Capture the cell that displays the provided text and extract its (X, Y) central coordinate. 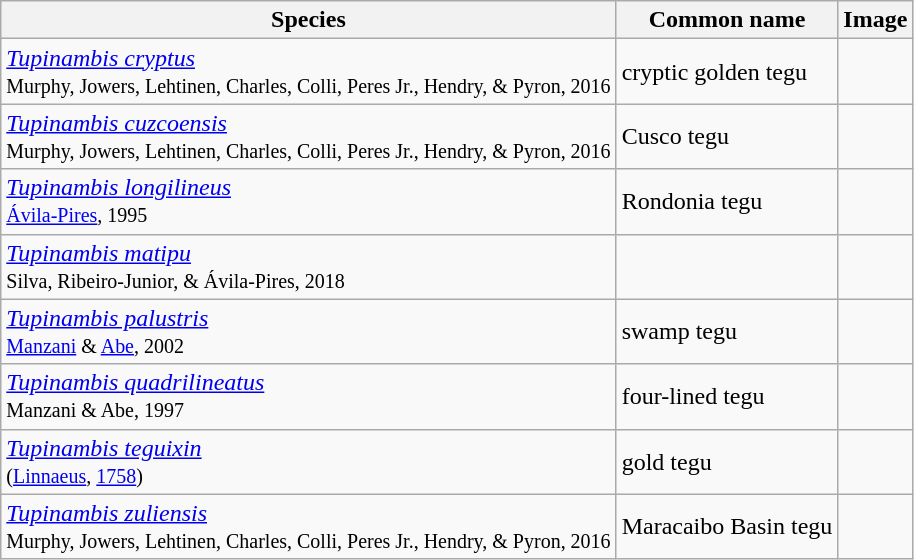
Tupinambis cryptusMurphy, Jowers, Lehtinen, Charles, Colli, Peres Jr., Hendry, & Pyron, 2016 (308, 72)
swamp tegu (727, 332)
Common name (727, 20)
Tupinambis cuzcoensisMurphy, Jowers, Lehtinen, Charles, Colli, Peres Jr., Hendry, & Pyron, 2016 (308, 136)
Maracaibo Basin tegu (727, 526)
Tupinambis matipuSilva, Ribeiro-Junior, & Ávila-Pires, 2018 (308, 266)
Cusco tegu (727, 136)
Tupinambis quadrilineatusManzani & Abe, 1997 (308, 396)
Tupinambis zuliensisMurphy, Jowers, Lehtinen, Charles, Colli, Peres Jr., Hendry, & Pyron, 2016 (308, 526)
Image (876, 20)
cryptic golden tegu (727, 72)
Tupinambis palustrisManzani & Abe, 2002 (308, 332)
Rondonia tegu (727, 202)
four-lined tegu (727, 396)
Tupinambis longilineusÁvila-Pires, 1995 (308, 202)
Tupinambis teguixin(Linnaeus, 1758) (308, 462)
Species (308, 20)
gold tegu (727, 462)
